Provide the [X, Y] coordinate of the cell's center where the given text is located.  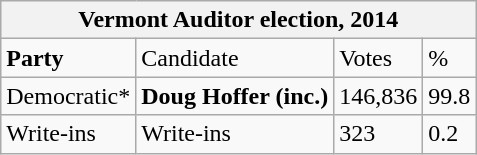
Doug Hoffer (inc.) [235, 96]
0.2 [450, 134]
Party [68, 58]
% [450, 58]
Candidate [235, 58]
146,836 [378, 96]
Democratic* [68, 96]
Votes [378, 58]
323 [378, 134]
99.8 [450, 96]
Vermont Auditor election, 2014 [238, 20]
